Identify which cell holds the provided text, then report its [x, y] central coordinate. 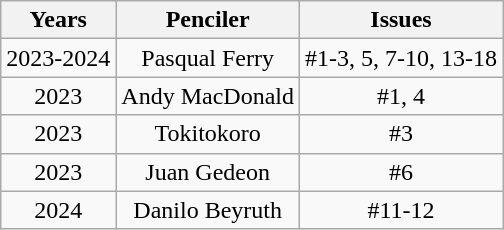
2023-2024 [58, 58]
Tokitokoro [208, 134]
#6 [402, 172]
2024 [58, 210]
#3 [402, 134]
Andy MacDonald [208, 96]
Issues [402, 20]
Years [58, 20]
Danilo Beyruth [208, 210]
#11-12 [402, 210]
Pasqual Ferry [208, 58]
Juan Gedeon [208, 172]
Penciler [208, 20]
#1, 4 [402, 96]
#1-3, 5, 7-10, 13-18 [402, 58]
